Provide the (X, Y) coordinate of the cell's center where the given text is located.  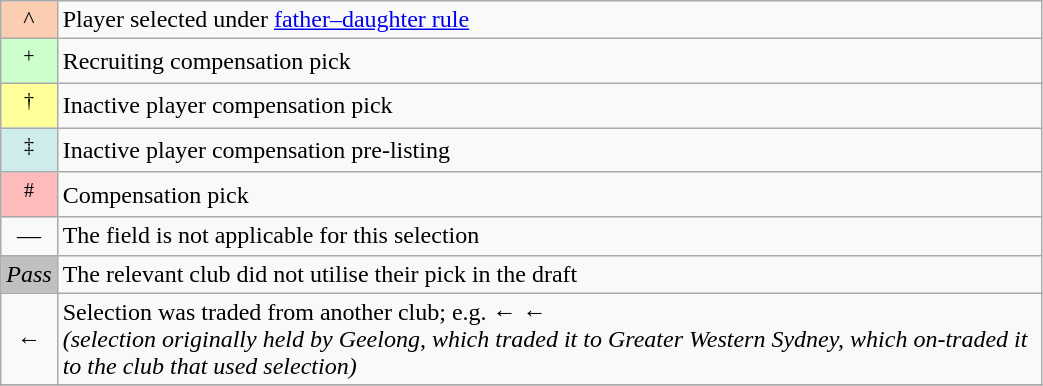
# (29, 194)
‡ (29, 150)
Player selected under father–daughter rule (550, 20)
← (29, 339)
Compensation pick (550, 194)
— (29, 236)
The field is not applicable for this selection (550, 236)
† (29, 106)
Recruiting compensation pick (550, 62)
+ (29, 62)
Inactive player compensation pick (550, 106)
^ (29, 20)
Pass (29, 274)
Inactive player compensation pre-listing (550, 150)
The relevant club did not utilise their pick in the draft (550, 274)
